Return the [X, Y] coordinate for the center point of the cell that contains the specified text.  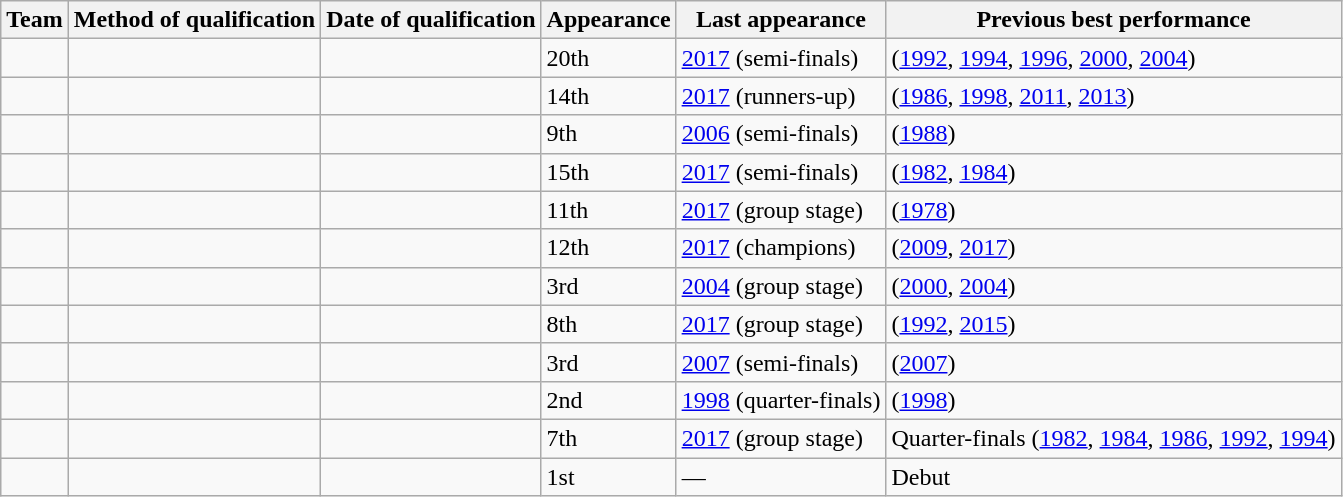
2006 (semi-finals) [781, 134]
12th [608, 248]
7th [608, 438]
(1992, 1994, 1996, 2000, 2004) [1114, 58]
14th [608, 96]
— [781, 477]
Method of qualification [194, 20]
2nd [608, 400]
2004 (group stage) [781, 286]
(2000, 2004) [1114, 286]
8th [608, 324]
(1978) [1114, 210]
15th [608, 172]
1998 (quarter-finals) [781, 400]
11th [608, 210]
Date of qualification [431, 20]
1st [608, 477]
Previous best performance [1114, 20]
(1982, 1984) [1114, 172]
20th [608, 58]
(1986, 1998, 2011, 2013) [1114, 96]
Last appearance [781, 20]
(2009, 2017) [1114, 248]
(1988) [1114, 134]
2007 (semi-finals) [781, 362]
(1998) [1114, 400]
Appearance [608, 20]
Team [35, 20]
9th [608, 134]
(1992, 2015) [1114, 324]
Debut [1114, 477]
2017 (champions) [781, 248]
Quarter-finals (1982, 1984, 1986, 1992, 1994) [1114, 438]
2017 (runners-up) [781, 96]
(2007) [1114, 362]
